For the text-containing cell, return its midpoint in [X, Y] coordinate format. 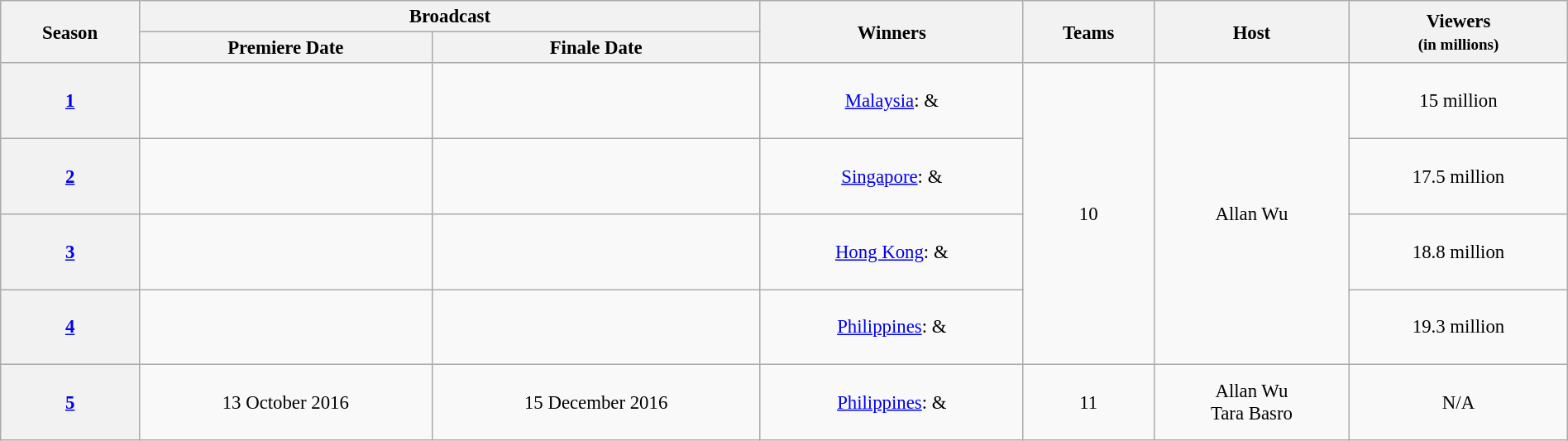
Premiere Date [286, 48]
Allan Wu [1252, 213]
18.8 million [1459, 252]
Teams [1088, 31]
13 October 2016 [286, 402]
15 million [1459, 101]
17.5 million [1459, 175]
19.3 million [1459, 328]
Host [1252, 31]
11 [1088, 402]
Hong Kong: & [892, 252]
Season [70, 31]
Finale Date [595, 48]
1 [70, 101]
3 [70, 252]
10 [1088, 213]
4 [70, 328]
5 [70, 402]
N/A [1459, 402]
Broadcast [450, 17]
Viewers(in millions) [1459, 31]
Winners [892, 31]
15 December 2016 [595, 402]
Singapore: & [892, 175]
Malaysia: & [892, 101]
2 [70, 175]
Allan Wu Tara Basro [1252, 402]
